For the text-containing cell, return its midpoint in (x, y) coordinate format. 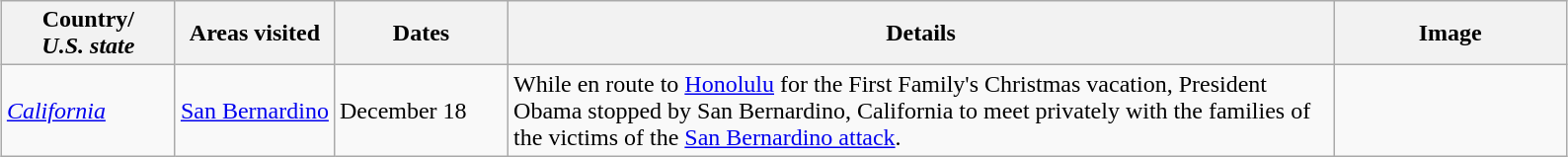
Country/U.S. state (88, 34)
California (88, 111)
Areas visited (255, 34)
Dates (421, 34)
San Bernardino (255, 111)
December 18 (421, 111)
Image (1450, 34)
Details (921, 34)
